Pinpoint the cell where the given text exists, returning its (x, y) midpoint coordinate. 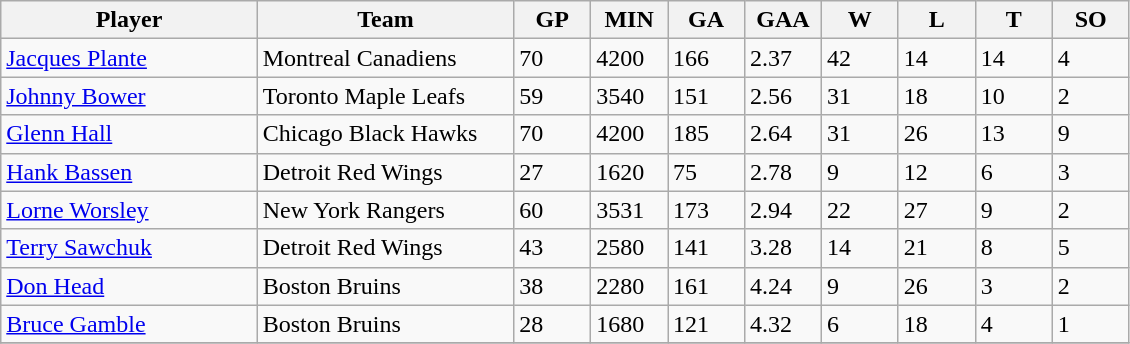
Hank Bassen (129, 172)
2.94 (782, 210)
4.32 (782, 324)
43 (552, 248)
4.24 (782, 286)
161 (706, 286)
Chicago Black Hawks (385, 134)
185 (706, 134)
Glenn Hall (129, 134)
1 (1090, 324)
173 (706, 210)
38 (552, 286)
Player (129, 20)
Lorne Worsley (129, 210)
3531 (630, 210)
121 (706, 324)
Team (385, 20)
Montreal Canadiens (385, 58)
2580 (630, 248)
21 (936, 248)
Terry Sawchuk (129, 248)
Bruce Gamble (129, 324)
GA (706, 20)
2.56 (782, 96)
GP (552, 20)
1680 (630, 324)
166 (706, 58)
59 (552, 96)
75 (706, 172)
13 (1014, 134)
151 (706, 96)
MIN (630, 20)
2280 (630, 286)
GAA (782, 20)
New York Rangers (385, 210)
3.28 (782, 248)
5 (1090, 248)
Johnny Bower (129, 96)
42 (860, 58)
Jacques Plante (129, 58)
2.64 (782, 134)
Toronto Maple Leafs (385, 96)
W (860, 20)
Don Head (129, 286)
141 (706, 248)
22 (860, 210)
28 (552, 324)
L (936, 20)
2.37 (782, 58)
T (1014, 20)
1620 (630, 172)
3540 (630, 96)
8 (1014, 248)
10 (1014, 96)
60 (552, 210)
12 (936, 172)
2.78 (782, 172)
SO (1090, 20)
